Search for the cell housing the specified text and yield its (X, Y) center coordinate. 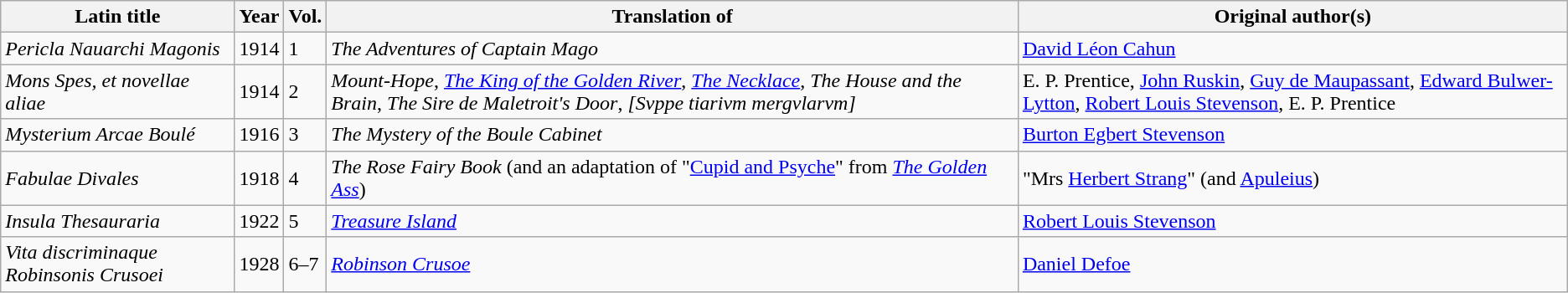
Translation of (673, 17)
Burton Egbert Stevenson (1292, 135)
E. P. Prentice, John Ruskin, Guy de Maupassant, Edward Bulwer-Lytton, Robert Louis Stevenson, E. P. Prentice (1292, 92)
Treasure Island (673, 221)
Mount-Hope, The King of the Golden River, The Necklace, The House and the Brain, The Sire de Maletroit's Door, [Svppe tiarivm mergvlarvm] (673, 92)
The Adventures of Captain Mago (673, 49)
Year (260, 17)
3 (305, 135)
Mysterium Arcae Boulé (117, 135)
1918 (260, 177)
1928 (260, 265)
5 (305, 221)
Latin title (117, 17)
1916 (260, 135)
Fabulae Divales (117, 177)
6–7 (305, 265)
4 (305, 177)
Vita discriminaque Robinsonis Crusoei (117, 265)
Robinson Crusoe (673, 265)
The Rose Fairy Book (and an adaptation of "Cupid and Psyche" from The Golden Ass) (673, 177)
1922 (260, 221)
Original author(s) (1292, 17)
Mons Spes, et novellae aliae (117, 92)
The Mystery of the Boule Cabinet (673, 135)
Robert Louis Stevenson (1292, 221)
Pericla Nauarchi Magonis (117, 49)
Vol. (305, 17)
2 (305, 92)
David Léon Cahun (1292, 49)
Daniel Defoe (1292, 265)
Insula Thesauraria (117, 221)
"Mrs Herbert Strang" (and Apuleius) (1292, 177)
1 (305, 49)
